Find where the given text appears and provide that cell's center as [x, y] coordinate. 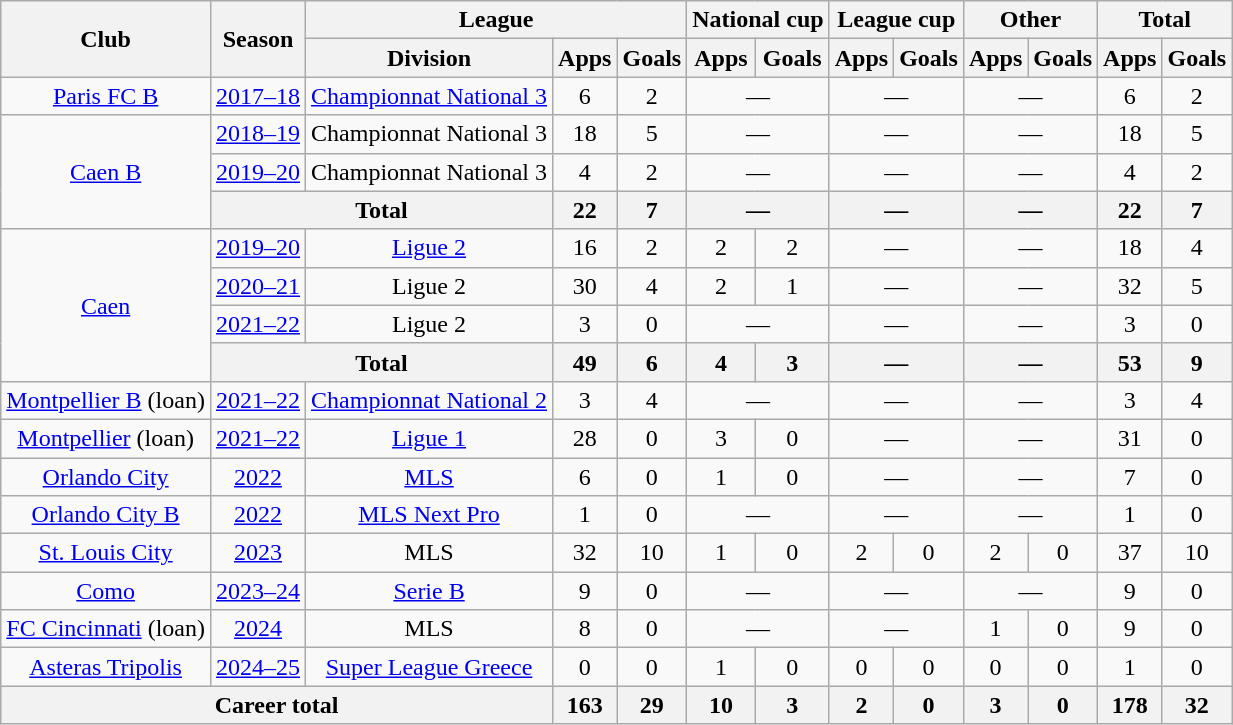
53 [1130, 362]
Championnat National 2 [430, 400]
Montpellier B (loan) [106, 400]
FC Cincinnati (loan) [106, 629]
30 [585, 286]
Ligue 1 [430, 438]
Season [258, 39]
Orlando City B [106, 515]
Caen [106, 305]
Orlando City [106, 477]
Career total [277, 705]
St. Louis City [106, 553]
28 [585, 438]
League [496, 20]
2023–24 [258, 591]
Paris FC B [106, 96]
2023 [258, 553]
2018–19 [258, 134]
2024–25 [258, 667]
League cup [896, 20]
31 [1130, 438]
2020–21 [258, 286]
Montpellier (loan) [106, 438]
163 [585, 705]
Asteras Tripolis [106, 667]
178 [1130, 705]
Other [1030, 20]
2024 [258, 629]
Caen B [106, 172]
Como [106, 591]
37 [1130, 553]
8 [585, 629]
49 [585, 362]
MLS Next Pro [430, 515]
2017–18 [258, 96]
16 [585, 248]
Division [430, 58]
National cup [758, 20]
Super League Greece [430, 667]
Serie B [430, 591]
Club [106, 39]
29 [652, 705]
